For the text-containing cell, return its midpoint in (x, y) coordinate format. 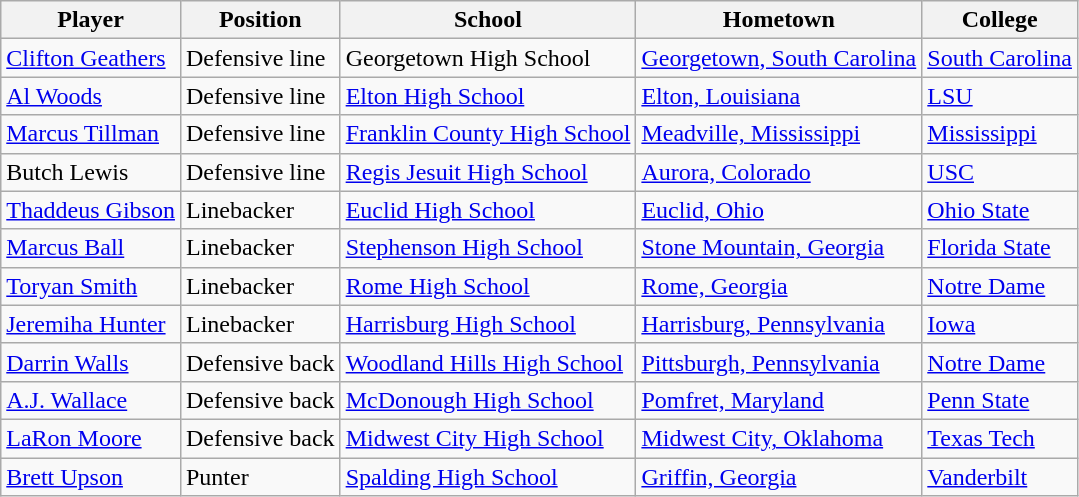
Player (91, 20)
Texas Tech (1000, 438)
A.J. Wallace (91, 400)
Euclid, Ohio (779, 210)
Mississippi (1000, 134)
Georgetown High School (488, 58)
Al Woods (91, 96)
Brett Upson (91, 477)
Darrin Walls (91, 362)
Stephenson High School (488, 248)
Harrisburg, Pennsylvania (779, 324)
McDonough High School (488, 400)
Butch Lewis (91, 172)
Georgetown, South Carolina (779, 58)
LaRon Moore (91, 438)
School (488, 20)
Clifton Geathers (91, 58)
Elton, Louisiana (779, 96)
Rome, Georgia (779, 286)
Ohio State (1000, 210)
Vanderbilt (1000, 477)
Hometown (779, 20)
Midwest City, Oklahoma (779, 438)
College (1000, 20)
South Carolina (1000, 58)
Florida State (1000, 248)
LSU (1000, 96)
Elton High School (488, 96)
Stone Mountain, Georgia (779, 248)
Jeremiha Hunter (91, 324)
Aurora, Colorado (779, 172)
USC (1000, 172)
Iowa (1000, 324)
Pittsburgh, Pennsylvania (779, 362)
Position (260, 20)
Toryan Smith (91, 286)
Marcus Ball (91, 248)
Meadville, Mississippi (779, 134)
Pomfret, Maryland (779, 400)
Punter (260, 477)
Thaddeus Gibson (91, 210)
Franklin County High School (488, 134)
Griffin, Georgia (779, 477)
Rome High School (488, 286)
Spalding High School (488, 477)
Marcus Tillman (91, 134)
Harrisburg High School (488, 324)
Regis Jesuit High School (488, 172)
Penn State (1000, 400)
Midwest City High School (488, 438)
Woodland Hills High School (488, 362)
Euclid High School (488, 210)
